Identify which cell holds the provided text, then report its (x, y) central coordinate. 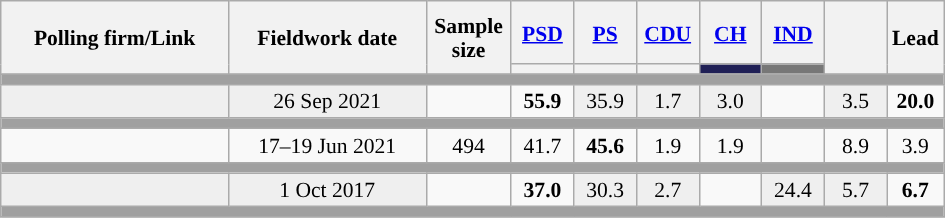
Sample size (468, 38)
6.7 (916, 190)
8.9 (856, 146)
3.9 (916, 146)
20.0 (916, 101)
3.5 (856, 101)
30.3 (606, 190)
37.0 (542, 190)
CH (730, 32)
41.7 (542, 146)
CDU (668, 32)
PS (606, 32)
1 Oct 2017 (327, 190)
55.9 (542, 101)
5.7 (856, 190)
3.0 (730, 101)
IND (794, 32)
26 Sep 2021 (327, 101)
45.6 (606, 146)
35.9 (606, 101)
2.7 (668, 190)
17–19 Jun 2021 (327, 146)
Fieldwork date (327, 38)
494 (468, 146)
1.7 (668, 101)
Polling firm/Link (115, 38)
24.4 (794, 190)
Lead (916, 38)
PSD (542, 32)
